Provide the [x, y] coordinate of the cell's center where the given text is located.  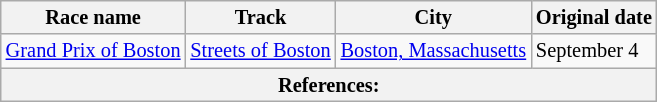
Race name [94, 17]
Streets of Boston [260, 51]
Original date [594, 17]
Boston, Massachusetts [434, 51]
Grand Prix of Boston [94, 51]
September 4 [594, 51]
References: [329, 85]
Track [260, 17]
City [434, 17]
